Pinpoint the cell where the given text exists, returning its [X, Y] midpoint coordinate. 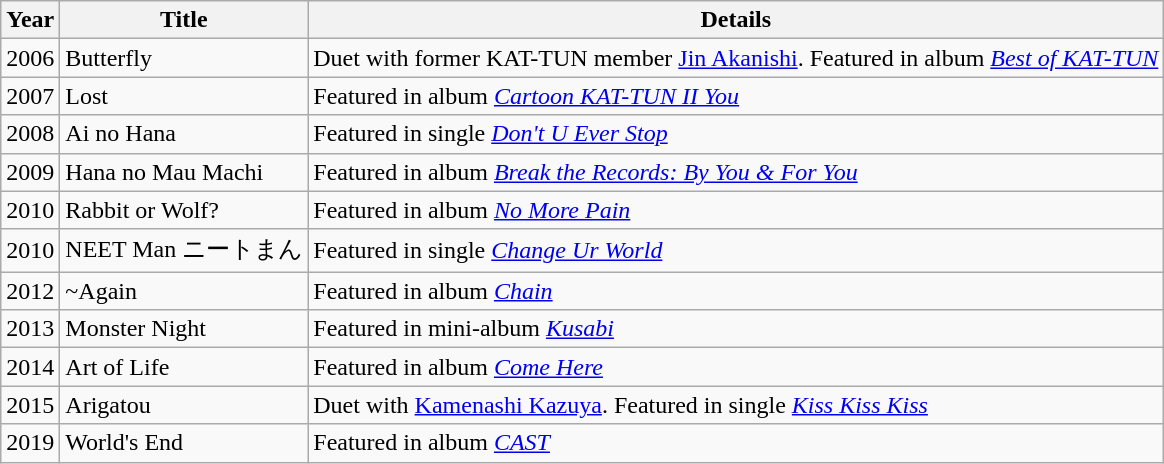
2012 [30, 291]
Hana no Mau Machi [184, 172]
Duet with Kamenashi Kazuya. Featured in single Kiss Kiss Kiss [736, 405]
Featured in album Chain [736, 291]
Featured in album CAST [736, 443]
Ai no Hana [184, 134]
2013 [30, 329]
Arigatou [184, 405]
2015 [30, 405]
Title [184, 20]
Lost [184, 96]
Butterfly [184, 58]
2007 [30, 96]
Featured in single Change Ur World [736, 250]
Rabbit or Wolf? [184, 210]
Monster Night [184, 329]
Featured in album No More Pain [736, 210]
Featured in album Cartoon KAT-TUN II You [736, 96]
Year [30, 20]
NEET Man ニートまん [184, 250]
Duet with former KAT-TUN member Jin Akanishi. Featured in album Best of KAT-TUN [736, 58]
2014 [30, 367]
Featured in single Don't U Ever Stop [736, 134]
2006 [30, 58]
~Again [184, 291]
Details [736, 20]
Art of Life [184, 367]
Featured in mini-album Kusabi [736, 329]
2009 [30, 172]
Featured in album Break the Records: By You & For You [736, 172]
World's End [184, 443]
Featured in album Come Here [736, 367]
2008 [30, 134]
2019 [30, 443]
